Detect which cell encompasses the target text, then output its (X, Y) center coordinate. 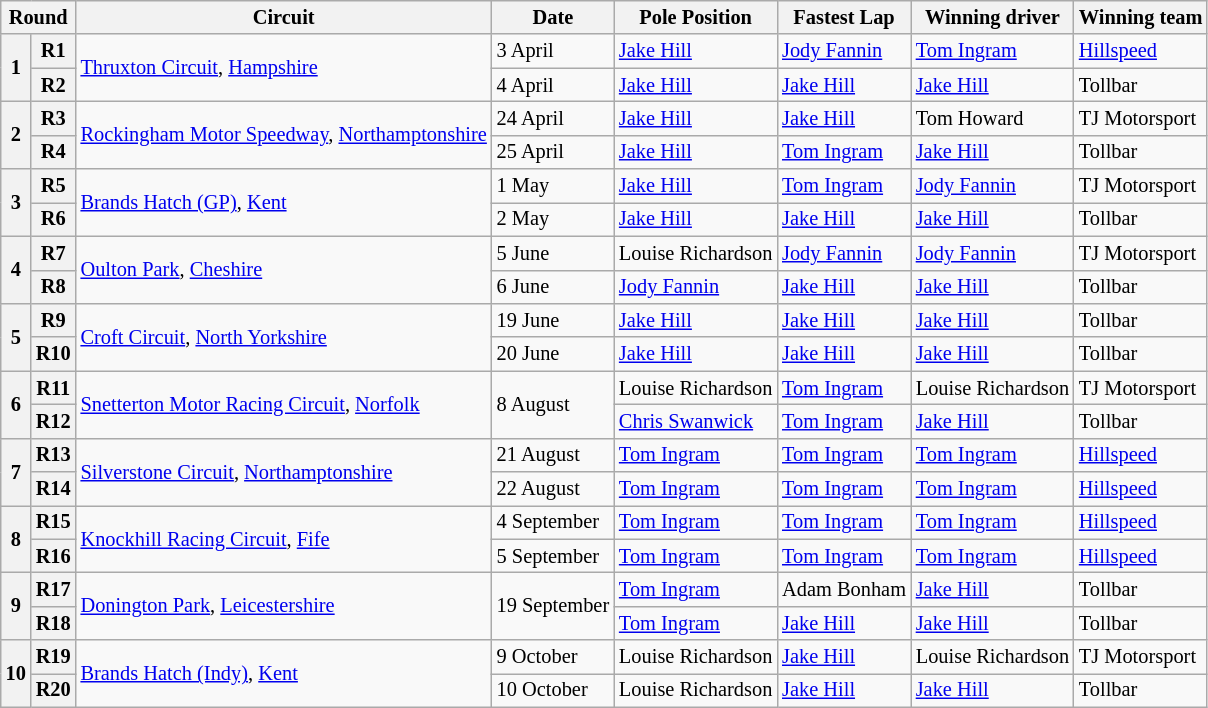
R16 (54, 556)
1 May (553, 186)
2 May (553, 219)
Brands Hatch (Indy), Kent (284, 674)
2 (16, 134)
6 June (553, 287)
Croft Circuit, North Yorkshire (284, 336)
Adam Bonham (844, 589)
Oulton Park, Cheshire (284, 270)
Knockhill Racing Circuit, Fife (284, 538)
R15 (54, 522)
R17 (54, 589)
R13 (54, 455)
R10 (54, 354)
Pole Position (696, 17)
4 April (553, 85)
4 (16, 270)
Thruxton Circuit, Hampshire (284, 68)
Brands Hatch (GP), Kent (284, 202)
R9 (54, 320)
Donington Park, Leicestershire (284, 606)
R12 (54, 421)
Rockingham Motor Speedway, Northamptonshire (284, 134)
9 (16, 606)
21 August (553, 455)
R4 (54, 152)
20 June (553, 354)
22 August (553, 489)
25 April (553, 152)
Silverstone Circuit, Northamptonshire (284, 472)
R18 (54, 623)
8 (16, 538)
5 September (553, 556)
24 April (553, 118)
3 (16, 202)
R5 (54, 186)
19 September (553, 606)
R2 (54, 85)
6 (16, 404)
Circuit (284, 17)
R8 (54, 287)
Snetterton Motor Racing Circuit, Norfolk (284, 404)
10 (16, 674)
R7 (54, 253)
Tom Howard (992, 118)
4 September (553, 522)
9 October (553, 657)
5 (16, 336)
Date (553, 17)
5 June (553, 253)
1 (16, 68)
Fastest Lap (844, 17)
R6 (54, 219)
R11 (54, 388)
3 April (553, 51)
10 October (553, 690)
R3 (54, 118)
R20 (54, 690)
Winning team (1140, 17)
7 (16, 472)
Round (38, 17)
R19 (54, 657)
Chris Swanwick (696, 421)
8 August (553, 404)
19 June (553, 320)
R1 (54, 51)
Winning driver (992, 17)
R14 (54, 489)
